Provide the [X, Y] coordinate of the cell's center where the given text is located.  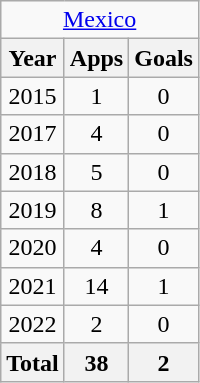
Apps [96, 58]
5 [96, 172]
Year [33, 58]
2021 [33, 286]
38 [96, 362]
2015 [33, 96]
Goals [164, 58]
14 [96, 286]
Mexico [100, 20]
2018 [33, 172]
2017 [33, 134]
2019 [33, 210]
Total [33, 362]
2020 [33, 248]
8 [96, 210]
2022 [33, 324]
